Extract the (X, Y) coordinate from the center of the cell holding the provided text.  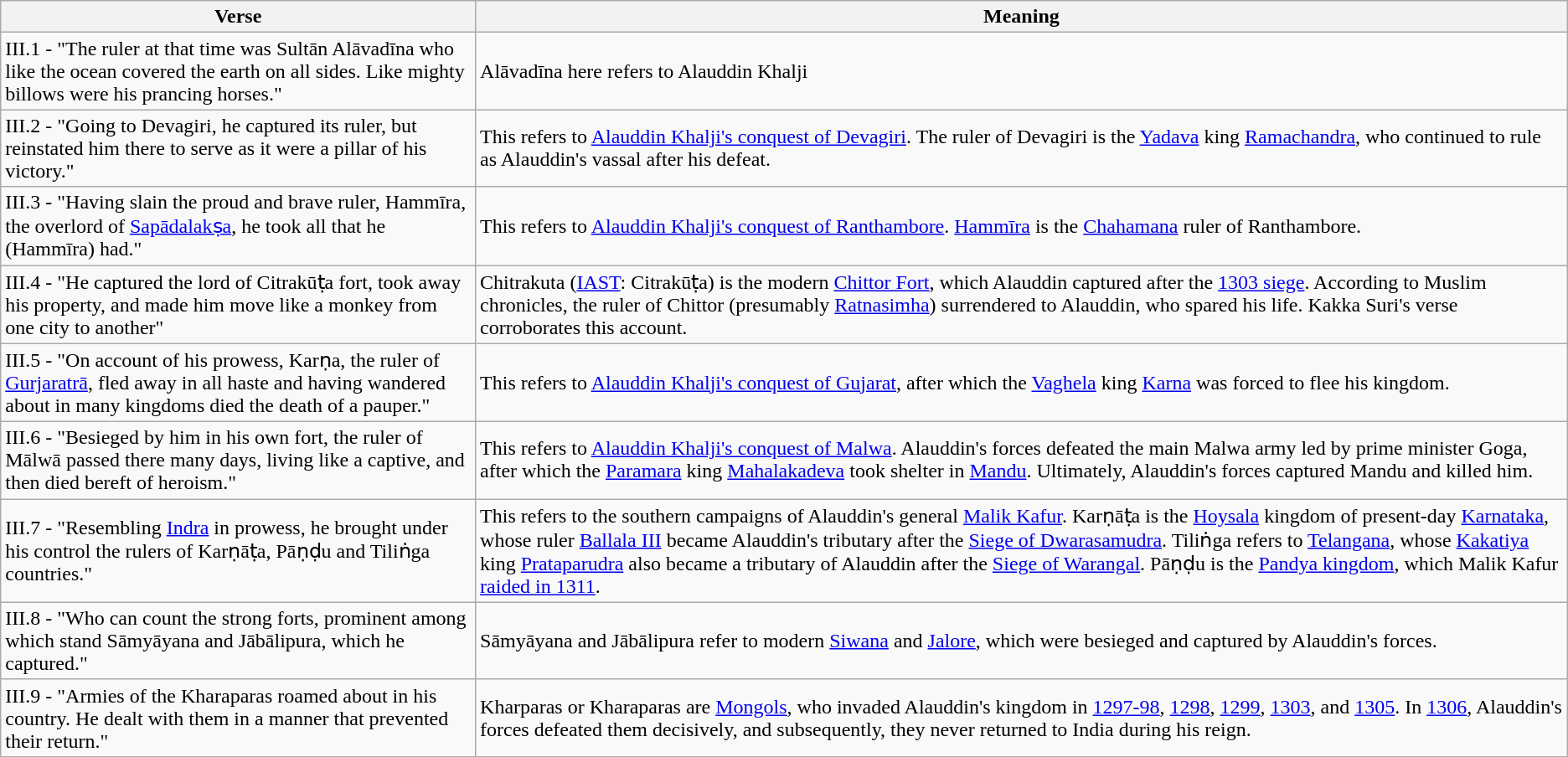
III.9 - "Armies of the Kharaparas roamed about in his country. He dealt with them in a manner that prevented their return." (238, 718)
III.2 - "Going to Devagiri, he captured its ruler, but reinstated him there to serve as it were a pillar of his victory." (238, 148)
III.6 - "Besieged by him in his own fort, the ruler of Mālwā passed there many days, living like a captive, and then died bereft of heroism." (238, 461)
III.7 - "Resembling Indra in prowess, he brought under his control the rulers of Karṇāṭa, Pāṇḍu and Tiliṅga countries." (238, 551)
Alāvadīna here refers to Alauddin Khalji (1022, 71)
III.3 - "Having slain the proud and brave ruler, Hammīra, the overlord of Sapādalakṣa, he took all that he (Hammīra) had." (238, 226)
This refers to Alauddin Khalji's conquest of Ranthambore. Hammīra is the Chahamana ruler of Ranthambore. (1022, 226)
Verse (238, 17)
Sāmyāyana and Jābālipura refer to modern Siwana and Jalore, which were besieged and captured by Alauddin's forces. (1022, 641)
Meaning (1022, 17)
This refers to Alauddin Khalji's conquest of Gujarat, after which the Vaghela king Karna was forced to flee his kingdom. (1022, 383)
III.8 - "Who can count the strong forts, prominent among which stand Sāmyāyana and Jābālipura, which he captured." (238, 641)
III.4 - "He captured the lord of Citrakūṭa fort, took away his property, and made him move like a monkey from one city to another" (238, 304)
